Detect which cell encompasses the target text, then output its (X, Y) center coordinate. 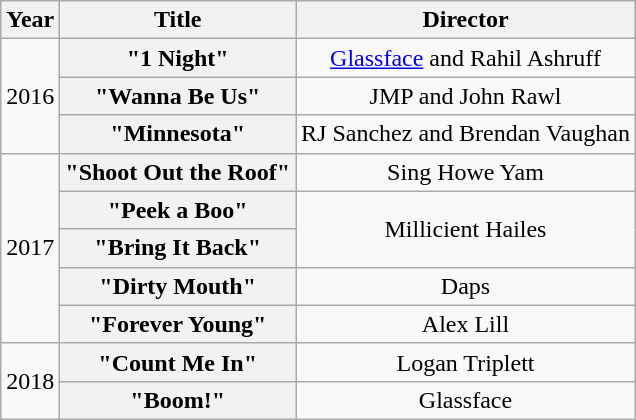
"Count Me In" (178, 362)
Glassface and Rahil Ashruff (466, 58)
JMP and John Rawl (466, 96)
"Wanna Be Us" (178, 96)
Glassface (466, 400)
RJ Sanchez and Brendan Vaughan (466, 134)
Millicient Hailes (466, 229)
"1 Night" (178, 58)
"Peek a Boo" (178, 210)
"Bring It Back" (178, 248)
Director (466, 20)
"Forever Young" (178, 324)
"Dirty Mouth" (178, 286)
Sing Howe Yam (466, 172)
2017 (30, 248)
"Shoot Out the Roof" (178, 172)
"Minnesota" (178, 134)
2016 (30, 96)
Alex Lill (466, 324)
Daps (466, 286)
Logan Triplett (466, 362)
"Boom!" (178, 400)
Title (178, 20)
2018 (30, 381)
Year (30, 20)
